Determine the [X, Y] coordinate at the center of the cell enclosing the given text.  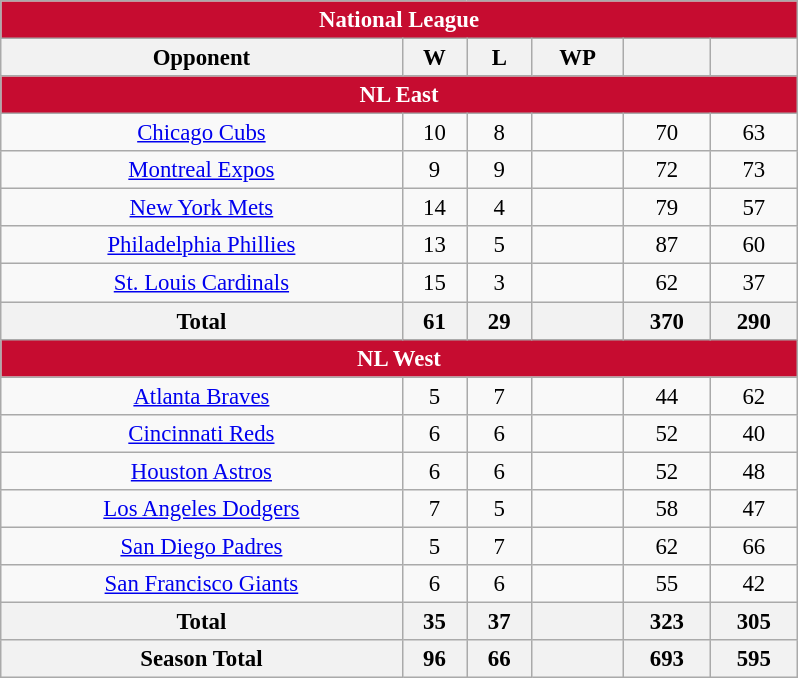
87 [666, 245]
Montreal Expos [202, 170]
15 [434, 283]
NL West [399, 358]
48 [754, 471]
42 [754, 584]
St. Louis Cardinals [202, 283]
60 [754, 245]
57 [754, 208]
14 [434, 208]
61 [434, 321]
79 [666, 208]
L [500, 57]
58 [666, 508]
13 [434, 245]
10 [434, 133]
595 [754, 659]
San Diego Padres [202, 546]
W [434, 57]
290 [754, 321]
Philadelphia Phillies [202, 245]
Cincinnati Reds [202, 433]
Los Angeles Dodgers [202, 508]
National League [399, 20]
8 [500, 133]
Houston Astros [202, 471]
63 [754, 133]
4 [500, 208]
96 [434, 659]
305 [754, 621]
Season Total [202, 659]
72 [666, 170]
29 [500, 321]
35 [434, 621]
Opponent [202, 57]
Atlanta Braves [202, 396]
73 [754, 170]
WP [578, 57]
370 [666, 321]
44 [666, 396]
693 [666, 659]
47 [754, 508]
55 [666, 584]
San Francisco Giants [202, 584]
323 [666, 621]
New York Mets [202, 208]
NL East [399, 95]
Chicago Cubs [202, 133]
70 [666, 133]
40 [754, 433]
3 [500, 283]
